Capture the cell that displays the provided text and extract its (x, y) central coordinate. 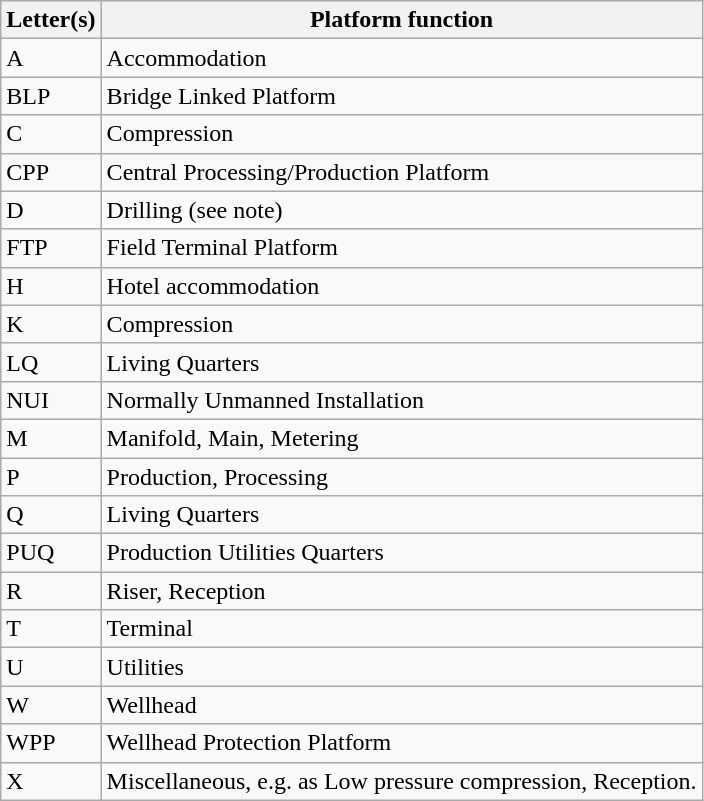
Normally Unmanned Installation (402, 400)
Utilities (402, 667)
NUI (51, 400)
LQ (51, 362)
C (51, 134)
T (51, 629)
Bridge Linked Platform (402, 96)
Platform function (402, 20)
Hotel accommodation (402, 286)
Field Terminal Platform (402, 248)
P (51, 477)
Production Utilities Quarters (402, 553)
FTP (51, 248)
K (51, 324)
R (51, 591)
Terminal (402, 629)
X (51, 781)
Wellhead Protection Platform (402, 743)
A (51, 58)
M (51, 438)
U (51, 667)
Riser, Reception (402, 591)
PUQ (51, 553)
Drilling (see note) (402, 210)
WPP (51, 743)
Letter(s) (51, 20)
Manifold, Main, Metering (402, 438)
Q (51, 515)
H (51, 286)
D (51, 210)
W (51, 705)
Central Processing/Production Platform (402, 172)
BLP (51, 96)
Wellhead (402, 705)
CPP (51, 172)
Production, Processing (402, 477)
Miscellaneous, e.g. as Low pressure compression, Reception. (402, 781)
Accommodation (402, 58)
